Extract the [x, y] coordinate from the center of the cell holding the provided text.  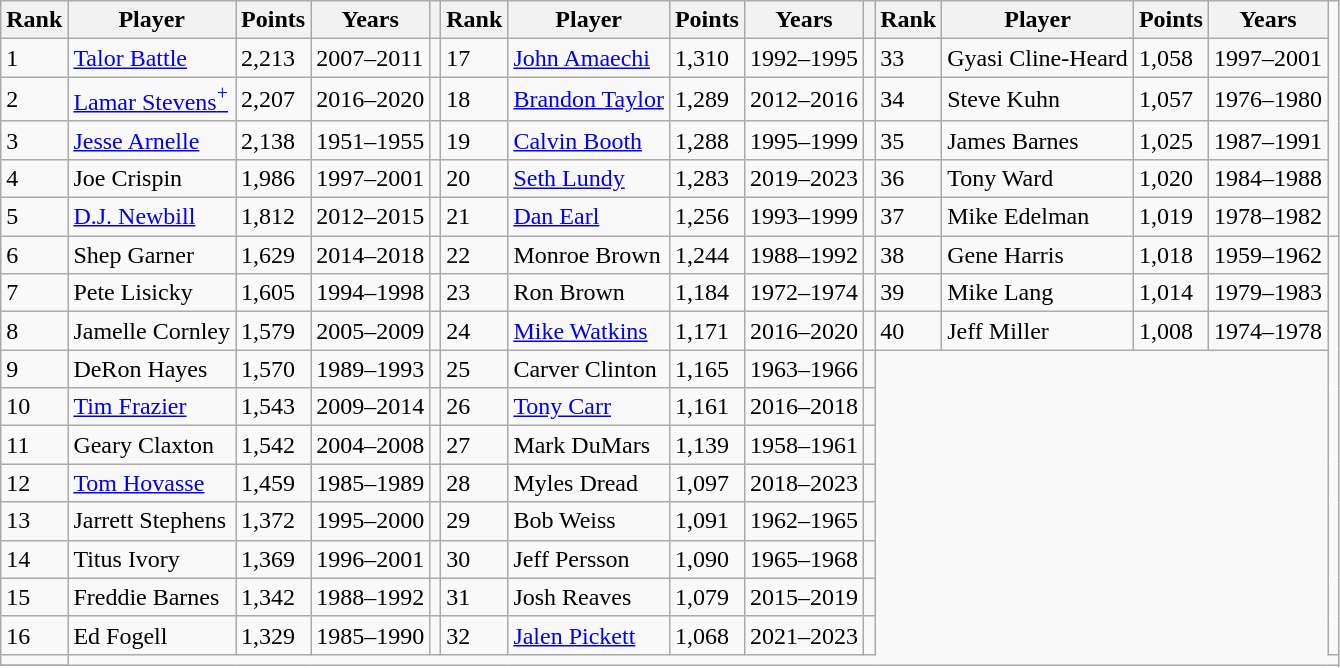
2012–2015 [370, 217]
34 [908, 100]
1,369 [274, 559]
1963–1966 [804, 369]
2014–2018 [370, 255]
1985–1990 [370, 635]
20 [474, 178]
1,579 [274, 331]
23 [474, 293]
Josh Reaves [589, 597]
1,068 [706, 635]
2009–2014 [370, 407]
1972–1974 [804, 293]
1,091 [706, 521]
35 [908, 140]
1985–1989 [370, 483]
1,342 [274, 597]
Ed Fogell [152, 635]
18 [474, 100]
Tom Hovasse [152, 483]
1,288 [706, 140]
Shep Garner [152, 255]
Myles Dread [589, 483]
Brandon Taylor [589, 100]
Jeff Miller [1038, 331]
1,020 [1170, 178]
2,213 [274, 58]
Titus Ivory [152, 559]
1,025 [1170, 140]
Pete Lisicky [152, 293]
1,329 [274, 635]
2004–2008 [370, 445]
1,289 [706, 100]
24 [474, 331]
1,244 [706, 255]
DeRon Hayes [152, 369]
15 [34, 597]
36 [908, 178]
1987–1991 [1268, 140]
Bob Weiss [589, 521]
25 [474, 369]
Talor Battle [152, 58]
1,570 [274, 369]
1,605 [274, 293]
Mike Edelman [1038, 217]
Joe Crispin [152, 178]
1,184 [706, 293]
2019–2023 [804, 178]
1978–1982 [1268, 217]
1992–1995 [804, 58]
1,079 [706, 597]
Seth Lundy [589, 178]
1951–1955 [370, 140]
40 [908, 331]
1,014 [1170, 293]
2005–2009 [370, 331]
Calvin Booth [589, 140]
Mike Watkins [589, 331]
12 [34, 483]
22 [474, 255]
39 [908, 293]
Carver Clinton [589, 369]
2,138 [274, 140]
1996–2001 [370, 559]
1984–1988 [1268, 178]
1,090 [706, 559]
3 [34, 140]
1979–1983 [1268, 293]
16 [34, 635]
Mark DuMars [589, 445]
1993–1999 [804, 217]
1962–1965 [804, 521]
Ron Brown [589, 293]
1,018 [1170, 255]
1,310 [706, 58]
1,161 [706, 407]
1995–2000 [370, 521]
Tony Carr [589, 407]
1,057 [1170, 100]
32 [474, 635]
4 [34, 178]
Tim Frazier [152, 407]
James Barnes [1038, 140]
1,812 [274, 217]
11 [34, 445]
1,008 [1170, 331]
1,165 [706, 369]
37 [908, 217]
17 [474, 58]
1,629 [274, 255]
Gene Harris [1038, 255]
2007–2011 [370, 58]
1,459 [274, 483]
1 [34, 58]
Jalen Pickett [589, 635]
Freddie Barnes [152, 597]
30 [474, 559]
29 [474, 521]
10 [34, 407]
1,542 [274, 445]
5 [34, 217]
1974–1978 [1268, 331]
Monroe Brown [589, 255]
1,283 [706, 178]
Jarrett Stephens [152, 521]
8 [34, 331]
Mike Lang [1038, 293]
Tony Ward [1038, 178]
D.J. Newbill [152, 217]
21 [474, 217]
Steve Kuhn [1038, 100]
27 [474, 445]
1976–1980 [1268, 100]
1,097 [706, 483]
9 [34, 369]
1965–1968 [804, 559]
13 [34, 521]
1995–1999 [804, 140]
Gyasi Cline-Heard [1038, 58]
2015–2019 [804, 597]
28 [474, 483]
1,171 [706, 331]
1989–1993 [370, 369]
7 [34, 293]
1,019 [1170, 217]
Jesse Arnelle [152, 140]
1,543 [274, 407]
John Amaechi [589, 58]
Jeff Persson [589, 559]
Dan Earl [589, 217]
1,139 [706, 445]
19 [474, 140]
2016–2018 [804, 407]
14 [34, 559]
Lamar Stevens+ [152, 100]
1,372 [274, 521]
38 [908, 255]
31 [474, 597]
6 [34, 255]
2012–2016 [804, 100]
Geary Claxton [152, 445]
2,207 [274, 100]
1,986 [274, 178]
1,256 [706, 217]
1,058 [1170, 58]
33 [908, 58]
1959–1962 [1268, 255]
2 [34, 100]
Jamelle Cornley [152, 331]
1958–1961 [804, 445]
2021–2023 [804, 635]
26 [474, 407]
2018–2023 [804, 483]
1994–1998 [370, 293]
